Extract the [x, y] coordinate from the center of the cell holding the provided text.  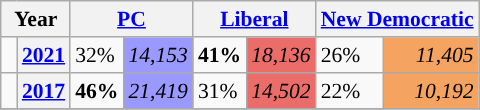
11,405 [432, 55]
14,502 [280, 91]
2021 [44, 55]
21,419 [158, 91]
18,136 [280, 55]
41% [220, 55]
22% [350, 91]
PC [132, 19]
14,153 [158, 55]
31% [220, 91]
32% [96, 55]
26% [350, 55]
New Democratic [398, 19]
2017 [44, 91]
Year [36, 19]
46% [96, 91]
10,192 [432, 91]
Liberal [254, 19]
